Identify which cell holds the provided text, then report its (x, y) central coordinate. 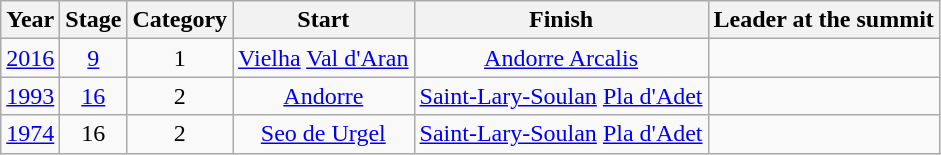
2016 (30, 58)
1993 (30, 96)
Finish (561, 20)
Andorre Arcalis (561, 58)
Andorre (324, 96)
1 (180, 58)
Seo de Urgel (324, 134)
Leader at the summit (824, 20)
Category (180, 20)
Vielha Val d'Aran (324, 58)
1974 (30, 134)
Start (324, 20)
Stage (94, 20)
Year (30, 20)
9 (94, 58)
